Pinpoint the cell where the given text exists, returning its (X, Y) midpoint coordinate. 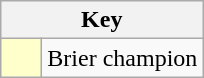
Brier champion (122, 58)
Key (102, 20)
